For the text-containing cell, return its midpoint in [X, Y] coordinate format. 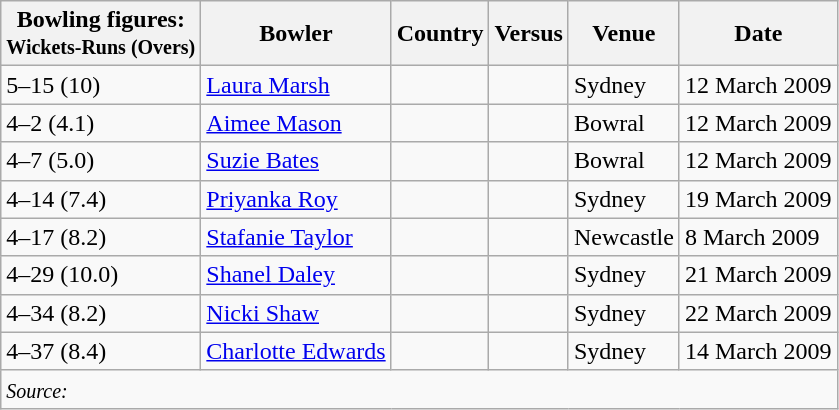
21 March 2009 [758, 275]
Stafanie Taylor [296, 237]
Charlotte Edwards [296, 351]
Laura Marsh [296, 85]
Shanel Daley [296, 275]
4–7 (5.0) [101, 161]
4–2 (4.1) [101, 123]
Venue [624, 34]
4–14 (7.4) [101, 199]
Country [440, 34]
14 March 2009 [758, 351]
Source: [419, 389]
Suzie Bates [296, 161]
4–37 (8.4) [101, 351]
5–15 (10) [101, 85]
8 March 2009 [758, 237]
Versus [529, 34]
Date [758, 34]
19 March 2009 [758, 199]
4–29 (10.0) [101, 275]
4–34 (8.2) [101, 313]
Newcastle [624, 237]
Priyanka Roy [296, 199]
Bowler [296, 34]
22 March 2009 [758, 313]
Bowling figures:Wickets-Runs (Overs) [101, 34]
Aimee Mason [296, 123]
Nicki Shaw [296, 313]
4–17 (8.2) [101, 237]
